Return (x, y) of the center of cell containing provided text 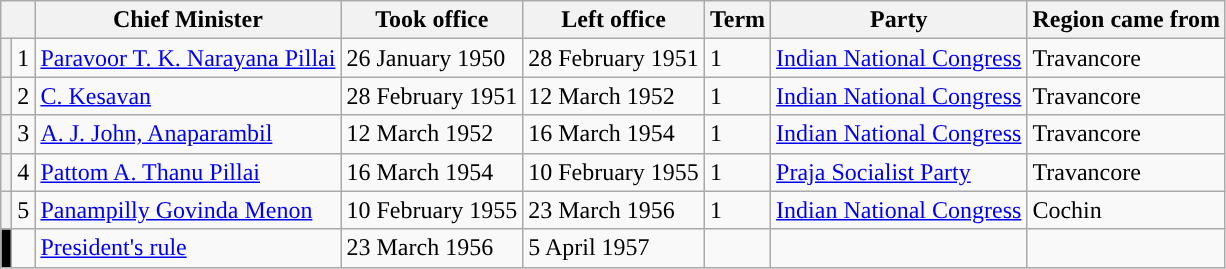
Party (899, 20)
President's rule (188, 248)
5 (24, 210)
Term (737, 20)
Praja Socialist Party (899, 172)
Left office (614, 20)
Panampilly Govinda Menon (188, 210)
Took office (432, 20)
Pattom A. Thanu Pillai (188, 172)
26 January 1950 (432, 58)
C. Kesavan (188, 96)
2 (24, 96)
5 April 1957 (614, 248)
4 (24, 172)
3 (24, 134)
A. J. John, Anaparambil (188, 134)
Cochin (1126, 210)
Paravoor T. K. Narayana Pillai (188, 58)
Chief Minister (188, 20)
Region came from (1126, 20)
